Determine the [X, Y] coordinate at the center of the cell enclosing the given text.  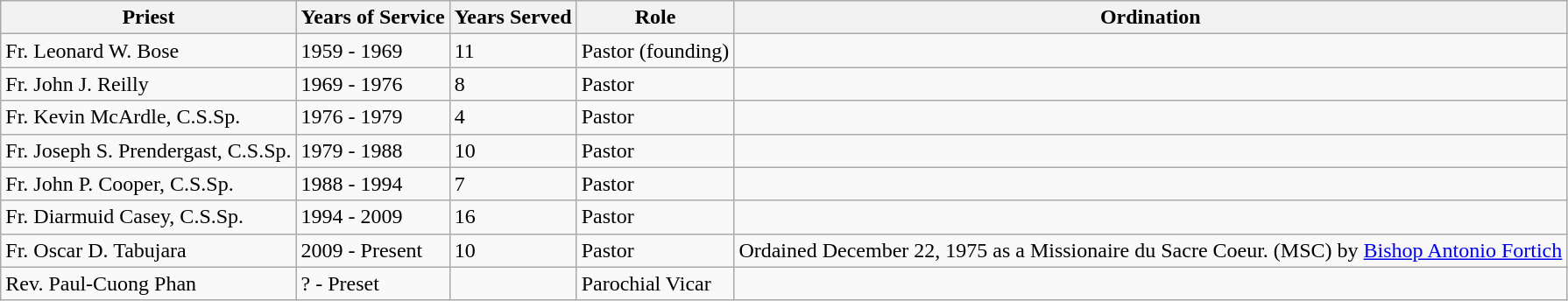
Fr. Leonard W. Bose [149, 51]
Fr. Diarmuid Casey, C.S.Sp. [149, 217]
Years of Service [373, 17]
Parochial Vicar [655, 283]
Pastor (founding) [655, 51]
1988 - 1994 [373, 184]
Fr. Joseph S. Prendergast, C.S.Sp. [149, 150]
Rev. Paul-Cuong Phan [149, 283]
Role [655, 17]
16 [513, 217]
7 [513, 184]
4 [513, 117]
Years Served [513, 17]
8 [513, 84]
1994 - 2009 [373, 217]
Fr. John J. Reilly [149, 84]
? - Preset [373, 283]
2009 - Present [373, 250]
Priest [149, 17]
Ordained December 22, 1975 as a Missionaire du Sacre Coeur. (MSC) by Bishop Antonio Fortich [1151, 250]
1979 - 1988 [373, 150]
1959 - 1969 [373, 51]
1969 - 1976 [373, 84]
Ordination [1151, 17]
11 [513, 51]
Fr. Oscar D. Tabujara [149, 250]
1976 - 1979 [373, 117]
Fr. John P. Cooper, C.S.Sp. [149, 184]
Fr. Kevin McArdle, C.S.Sp. [149, 117]
